Scan for the cell matching the given text and deliver its [x, y] coordinate at center. 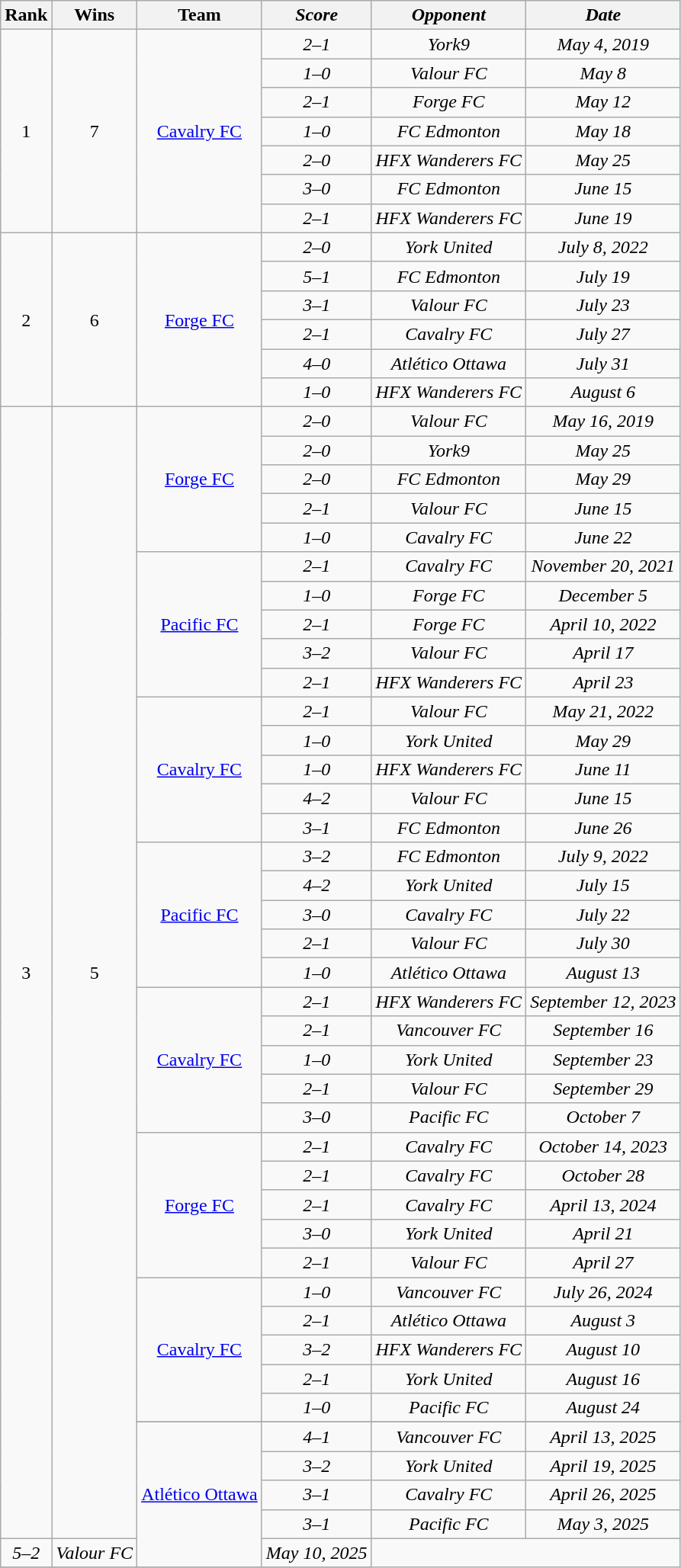
5–1 [316, 276]
July 15 [603, 886]
2 [26, 319]
April 26, 2025 [603, 1495]
November 20, 2021 [603, 566]
April 21 [603, 1233]
April 13, 2025 [603, 1437]
5 [95, 973]
6 [95, 319]
Date [603, 15]
Wins [95, 15]
September 29 [603, 1089]
Team [200, 15]
September 16 [603, 1031]
April 19, 2025 [603, 1466]
June 11 [603, 769]
October 7 [603, 1117]
July 23 [603, 305]
June 26 [603, 827]
May 10, 2025 [316, 1553]
September 12, 2023 [603, 1002]
May 21, 2022 [603, 711]
4–1 [316, 1437]
August 16 [603, 1379]
December 5 [603, 595]
May 16, 2019 [603, 422]
April 10, 2022 [603, 624]
April 23 [603, 682]
August 6 [603, 393]
October 28 [603, 1175]
7 [95, 131]
May 12 [603, 102]
July 22 [603, 915]
May 18 [603, 131]
July 8, 2022 [603, 247]
August 3 [603, 1321]
3 [26, 973]
May 8 [603, 73]
Opponent [448, 15]
June 22 [603, 537]
October 14, 2023 [603, 1146]
July 31 [603, 364]
August 10 [603, 1350]
August 13 [603, 973]
Rank [26, 15]
July 30 [603, 944]
5–2 [26, 1553]
May 3, 2025 [603, 1524]
July 27 [603, 334]
July 26, 2024 [603, 1292]
May 4, 2019 [603, 44]
July 9, 2022 [603, 857]
April 17 [603, 653]
April 27 [603, 1262]
August 24 [603, 1408]
June 19 [603, 218]
July 19 [603, 276]
1 [26, 131]
September 23 [603, 1060]
April 13, 2024 [603, 1204]
4–0 [316, 364]
Score [316, 15]
